Determine the (x, y) coordinate at the center of the cell enclosing the given text.  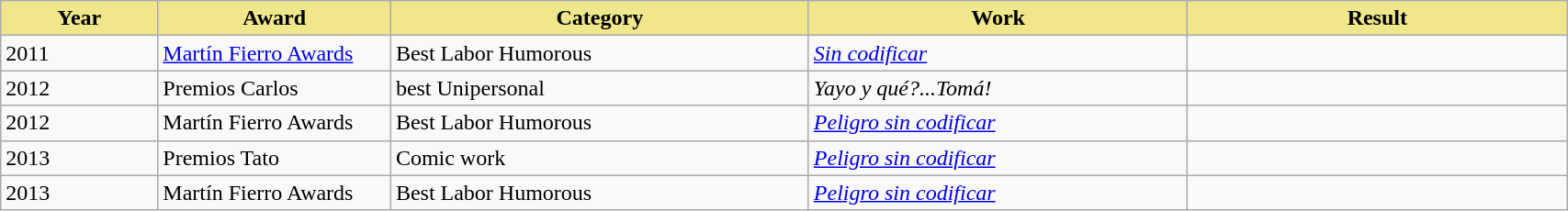
Sin codificar (998, 53)
Result (1378, 18)
best Unipersonal (599, 88)
Premios Carlos (275, 88)
Year (79, 18)
Yayo y qué?...Tomá! (998, 88)
Comic work (599, 158)
Work (998, 18)
Category (599, 18)
Premios Tato (275, 158)
2011 (79, 53)
Award (275, 18)
